Identify which cell holds the provided text, then report its (x, y) central coordinate. 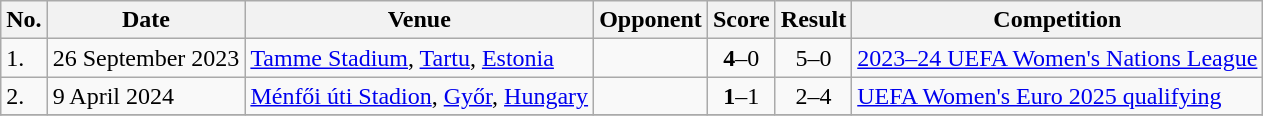
9 April 2024 (146, 96)
Venue (420, 20)
Result (813, 20)
1–1 (741, 96)
26 September 2023 (146, 58)
2. (24, 96)
4–0 (741, 58)
Score (741, 20)
Ménfői úti Stadion, Győr, Hungary (420, 96)
2–4 (813, 96)
1. (24, 58)
2023–24 UEFA Women's Nations League (1058, 58)
Opponent (651, 20)
Tamme Stadium, Tartu, Estonia (420, 58)
Date (146, 20)
5–0 (813, 58)
UEFA Women's Euro 2025 qualifying (1058, 96)
Competition (1058, 20)
No. (24, 20)
